Locate the cell with the specified text and output its [X, Y] center coordinate. 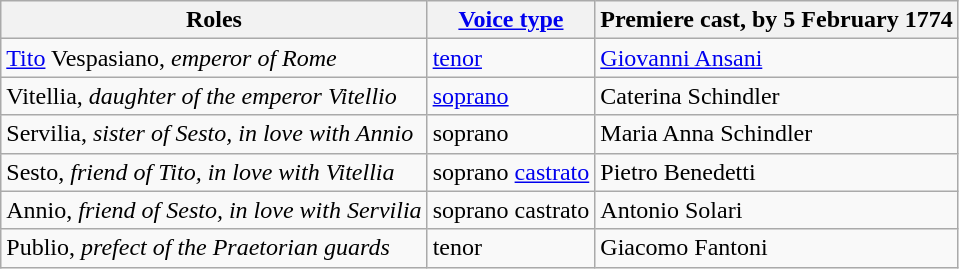
Roles [214, 20]
Caterina Schindler [776, 96]
Maria Anna Schindler [776, 134]
Giacomo Fantoni [776, 248]
Premiere cast, by 5 February 1774 [776, 20]
Giovanni Ansani [776, 58]
Pietro Benedetti [776, 172]
Annio, friend of Sesto, in love with Servilia [214, 210]
Servilia, sister of Sesto, in love with Annio [214, 134]
Vitellia, daughter of the emperor Vitellio [214, 96]
Sesto, friend of Tito, in love with Vitellia [214, 172]
Publio, prefect of the Praetorian guards [214, 248]
Antonio Solari [776, 210]
Voice type [511, 20]
Tito Vespasiano, emperor of Rome [214, 58]
